From the cell containing the given text, extract its center point as [X, Y] coordinate. 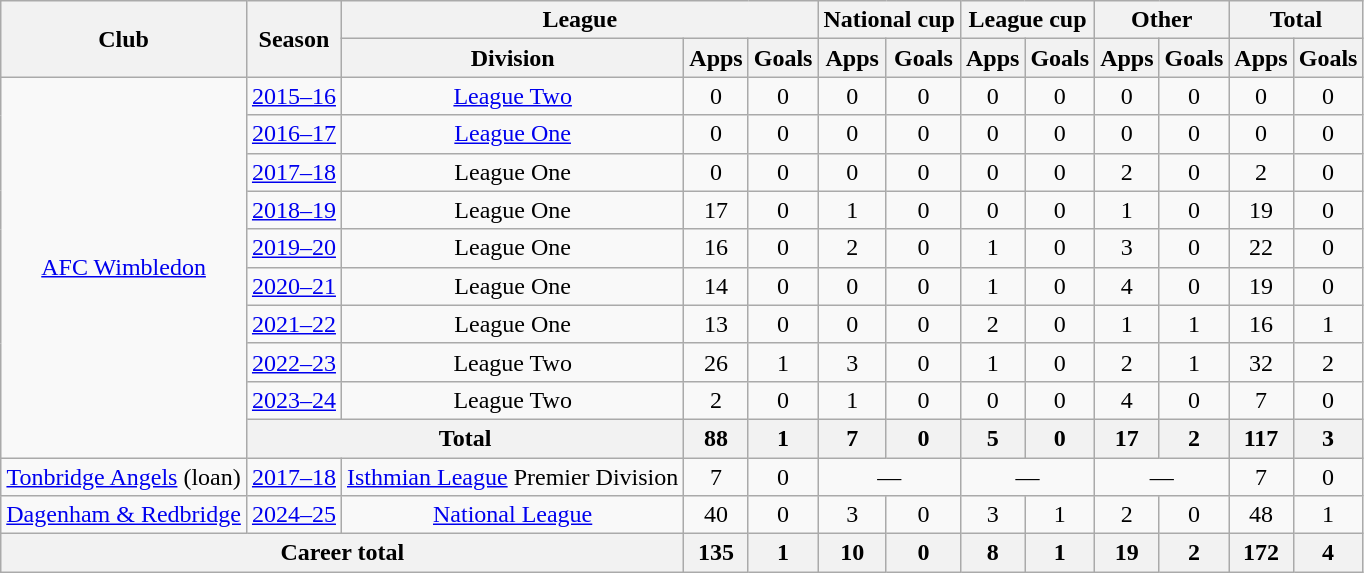
2021–22 [294, 324]
117 [1261, 438]
2022–23 [294, 362]
40 [716, 515]
2019–20 [294, 248]
Club [124, 39]
2015–16 [294, 96]
22 [1261, 248]
2016–17 [294, 134]
32 [1261, 362]
48 [1261, 515]
2023–24 [294, 400]
14 [716, 286]
172 [1261, 553]
National cup [889, 20]
Dagenham & Redbridge [124, 515]
8 [992, 553]
135 [716, 553]
Season [294, 39]
AFC Wimbledon [124, 268]
10 [852, 553]
26 [716, 362]
Isthmian League Premier Division [512, 477]
Other [1162, 20]
2018–19 [294, 210]
2024–25 [294, 515]
Tonbridge Angels (loan) [124, 477]
2020–21 [294, 286]
5 [992, 438]
League cup [1027, 20]
Division [512, 58]
88 [716, 438]
National League [512, 515]
13 [716, 324]
League [580, 20]
Career total [342, 553]
